Identify which cell holds the provided text, then report its [x, y] central coordinate. 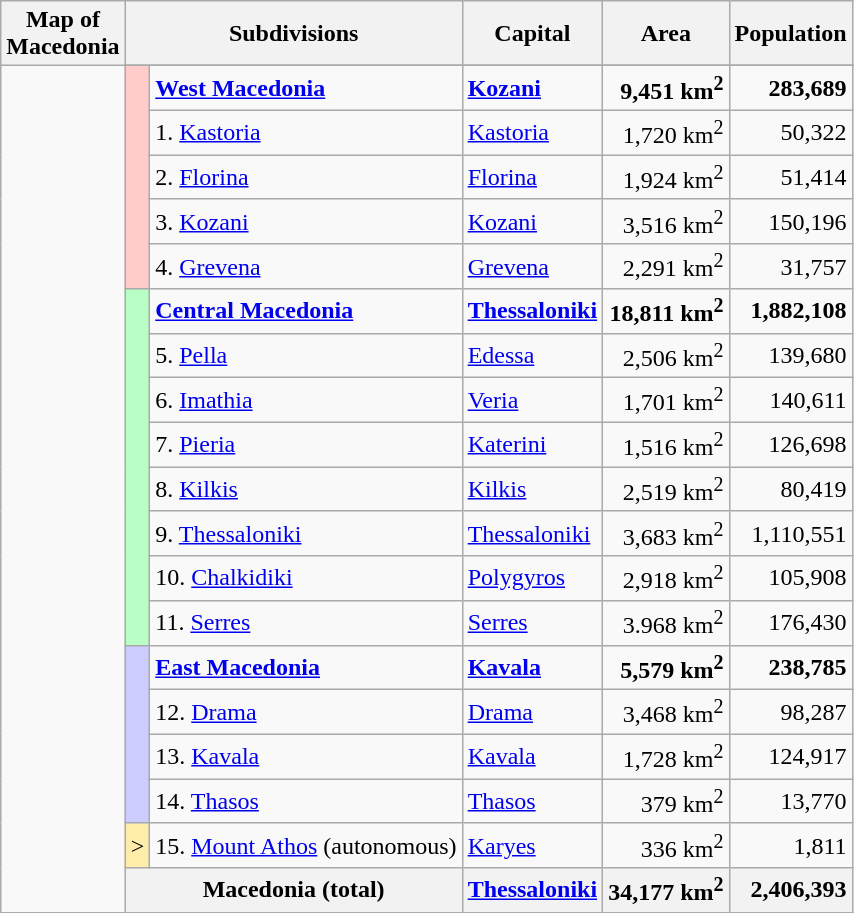
Serres [532, 622]
5,579 km2 [666, 668]
Subdivisions [294, 34]
Kilkis [532, 490]
379 km2 [666, 802]
3. Kozani [306, 222]
2,291 km2 [666, 266]
1,882,108 [790, 312]
283,689 [790, 88]
18,811 km2 [666, 312]
Central Macedonia [306, 312]
1,110,551 [790, 534]
Florina [532, 178]
1,720 km2 [666, 132]
2,519 km2 [666, 490]
2,406,393 [790, 890]
3.968 km2 [666, 622]
> [138, 846]
Thasos [532, 802]
2,506 km2 [666, 356]
3,468 km2 [666, 712]
Population [790, 34]
1,924 km2 [666, 178]
East Macedonia [306, 668]
14. Thasos [306, 802]
9,451 km2 [666, 88]
West Macedonia [306, 88]
1,516 km2 [666, 444]
336 km2 [666, 846]
1,811 [790, 846]
150,196 [790, 222]
Edessa [532, 356]
Drama [532, 712]
10. Chalkidiki [306, 578]
1. Kastoria [306, 132]
Kastoria [532, 132]
105,908 [790, 578]
Grevena [532, 266]
Area [666, 34]
3,683 km2 [666, 534]
50,322 [790, 132]
2,918 km2 [666, 578]
1,701 km2 [666, 400]
9. Thessaloniki [306, 534]
Macedonia (total) [294, 890]
Capital [532, 34]
8. Kilkis [306, 490]
Veria [532, 400]
80,419 [790, 490]
12. Drama [306, 712]
1,728 km2 [666, 756]
238,785 [790, 668]
11. Serres [306, 622]
31,757 [790, 266]
34,177 km2 [666, 890]
Map of Macedonia [63, 34]
15. Mount Athos (autonomous) [306, 846]
140,611 [790, 400]
7. Pieria [306, 444]
Polygyros [532, 578]
Karyes [532, 846]
13,770 [790, 802]
51,414 [790, 178]
124,917 [790, 756]
3,516 km2 [666, 222]
126,698 [790, 444]
98,287 [790, 712]
6. Imathia [306, 400]
139,680 [790, 356]
13. Kavala [306, 756]
176,430 [790, 622]
5. Pella [306, 356]
2. Florina [306, 178]
Katerini [532, 444]
4. Grevena [306, 266]
